Return the (x, y) coordinate for the center point of the cell that contains the specified text.  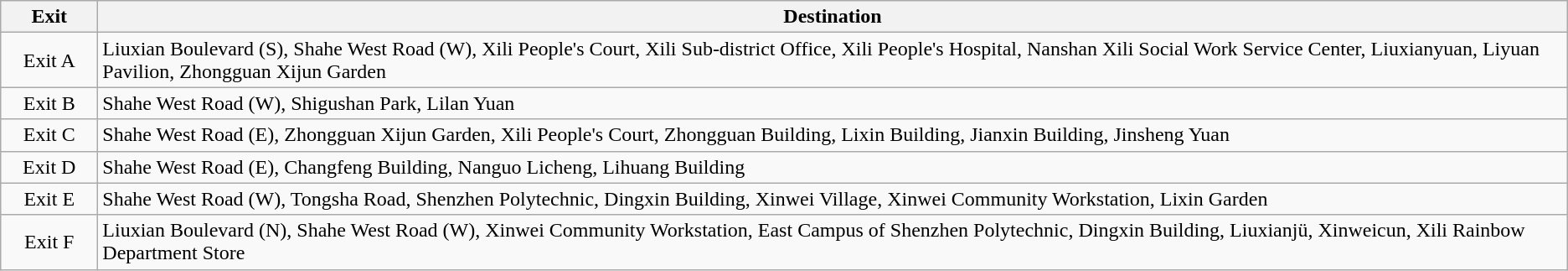
Exit D (49, 167)
Exit (49, 17)
Exit B (49, 103)
Shahe West Road (W), Shigushan Park, Lilan Yuan (833, 103)
Exit C (49, 135)
Exit A (49, 60)
Shahe West Road (W), Tongsha Road, Shenzhen Polytechnic, Dingxin Building, Xinwei Village, Xinwei Community Workstation, Lixin Garden (833, 199)
Exit E (49, 199)
Exit F (49, 242)
Destination (833, 17)
Shahe West Road (E), Zhongguan Xijun Garden, Xili People's Court, Zhongguan Building, Lixin Building, Jianxin Building, Jinsheng Yuan (833, 135)
Shahe West Road (E), Changfeng Building, Nanguo Licheng, Lihuang Building (833, 167)
